Output the (X, Y) coordinate of the center of the cell containing the given text.  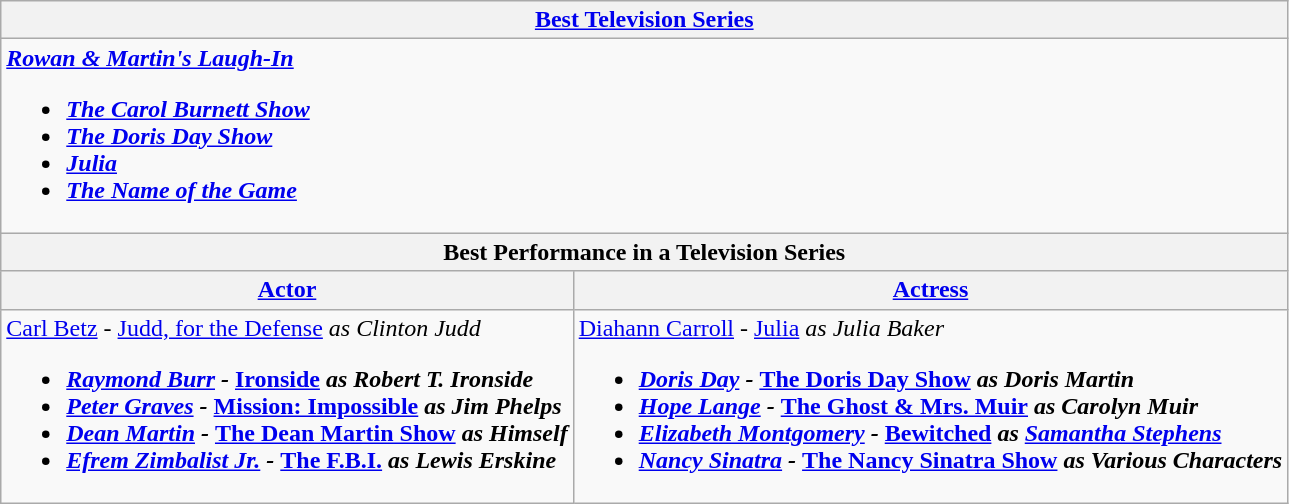
Best Television Series (644, 20)
Best Performance in a Television Series (644, 252)
Actor (287, 290)
Actress (930, 290)
Rowan & Martin's Laugh-InThe Carol Burnett ShowThe Doris Day ShowJuliaThe Name of the Game (644, 136)
